Detect which cell encompasses the target text, then output its (x, y) center coordinate. 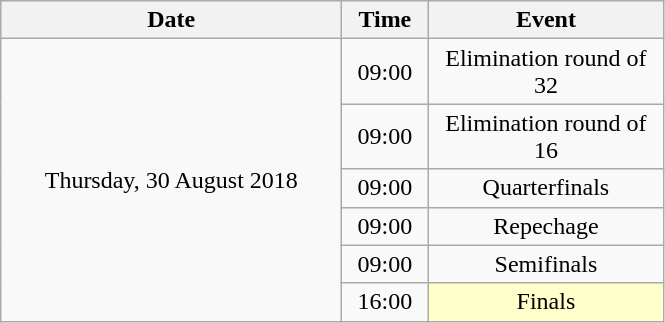
Semifinals (546, 264)
Date (172, 20)
Elimination round of 32 (546, 72)
Repechage (546, 226)
Event (546, 20)
Thursday, 30 August 2018 (172, 180)
16:00 (385, 302)
Quarterfinals (546, 188)
Time (385, 20)
Finals (546, 302)
Elimination round of 16 (546, 136)
